For the text-containing cell, return its midpoint in [X, Y] coordinate format. 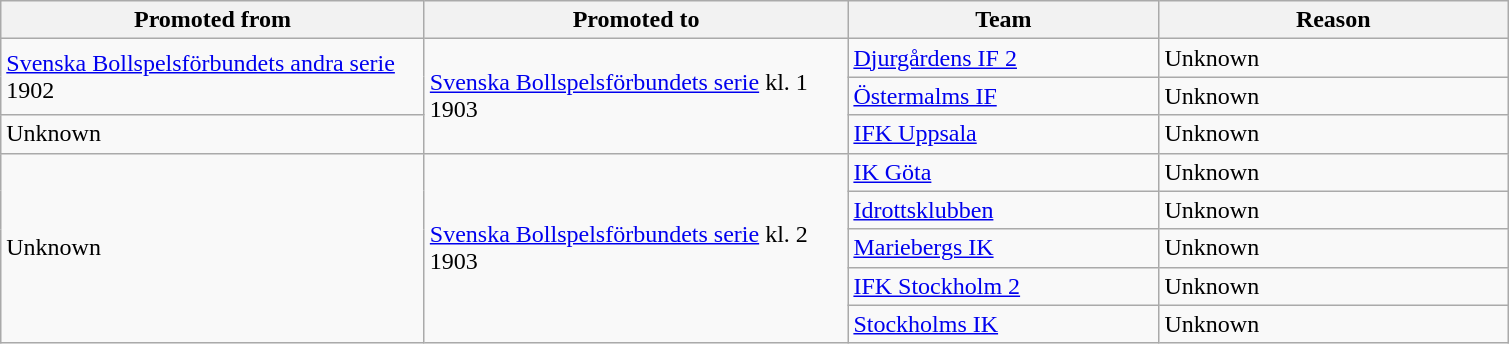
IFK Uppsala [1004, 134]
Idrottsklubben [1004, 210]
Reason [1334, 20]
Team [1004, 20]
Östermalms IF [1004, 96]
Svenska Bollspelsförbundets serie kl. 2 1903 [636, 248]
Promoted to [636, 20]
Stockholms IK [1004, 324]
Mariebergs IK [1004, 248]
Svenska Bollspelsförbundets andra serie 1902 [213, 77]
Svenska Bollspelsförbundets serie kl. 1 1903 [636, 96]
Promoted from [213, 20]
Djurgårdens IF 2 [1004, 58]
IFK Stockholm 2 [1004, 286]
IK Göta [1004, 172]
